Output the (x, y) coordinate of the center of the cell containing the given text.  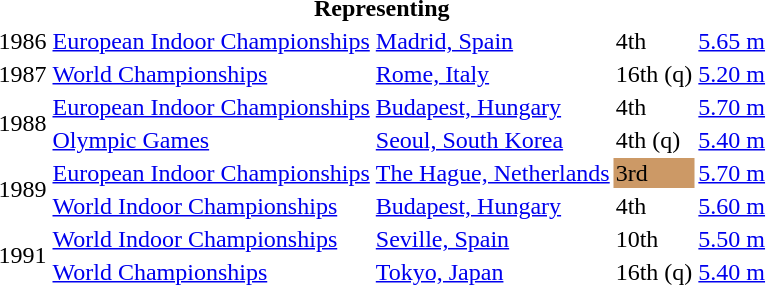
3rd (654, 173)
Olympic Games (211, 140)
16th (q) (654, 74)
Rome, Italy (492, 74)
Seoul, South Korea (492, 140)
World Championships (211, 74)
The Hague, Netherlands (492, 173)
Madrid, Spain (492, 41)
4th (q) (654, 140)
10th (654, 239)
Seville, Spain (492, 239)
